Search for the cell housing the specified text and yield its (X, Y) center coordinate. 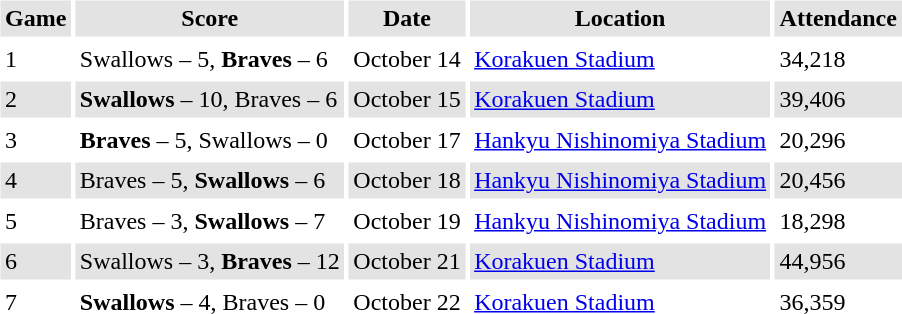
October 21 (407, 262)
Braves – 5, Swallows – 0 (210, 140)
6 (35, 262)
Swallows – 3, Braves – 12 (210, 262)
October 19 (407, 221)
October 17 (407, 140)
18,298 (838, 221)
Location (620, 18)
34,218 (838, 59)
Braves – 3, Swallows – 7 (210, 221)
Score (210, 18)
Game (35, 18)
4 (35, 180)
Braves – 5, Swallows – 6 (210, 180)
20,296 (838, 140)
44,956 (838, 262)
Swallows – 5, Braves – 6 (210, 59)
October 15 (407, 100)
October 14 (407, 59)
Swallows – 10, Braves – 6 (210, 100)
Date (407, 18)
20,456 (838, 180)
39,406 (838, 100)
3 (35, 140)
2 (35, 100)
October 18 (407, 180)
5 (35, 221)
1 (35, 59)
Attendance (838, 18)
